Provide the [x, y] coordinate of the cell's center where the given text is located.  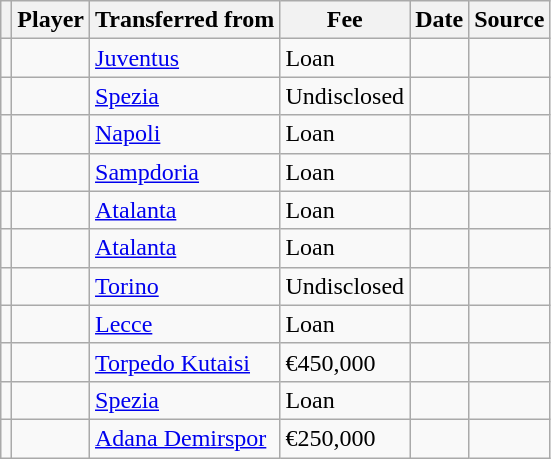
Date [440, 20]
Torpedo Kutaisi [185, 362]
Torino [185, 286]
Lecce [185, 324]
Adana Demirspor [185, 438]
Transferred from [185, 20]
Juventus [185, 58]
Player [51, 20]
Napoli [185, 134]
€250,000 [345, 438]
Source [510, 20]
Fee [345, 20]
Sampdoria [185, 172]
€450,000 [345, 362]
